Identify which cell holds the provided text, then report its (x, y) central coordinate. 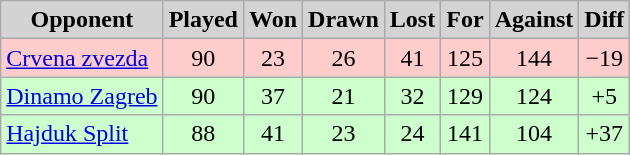
−19 (604, 58)
144 (534, 58)
24 (412, 134)
Against (534, 20)
Diff (604, 20)
+37 (604, 134)
+5 (604, 96)
Hajduk Split (82, 134)
129 (465, 96)
Won (272, 20)
Dinamo Zagreb (82, 96)
37 (272, 96)
104 (534, 134)
Lost (412, 20)
Opponent (82, 20)
Played (203, 20)
26 (344, 58)
125 (465, 58)
32 (412, 96)
Crvena zvezda (82, 58)
124 (534, 96)
21 (344, 96)
For (465, 20)
Drawn (344, 20)
141 (465, 134)
88 (203, 134)
